Output the (x, y) coordinate of the center of the cell containing the given text.  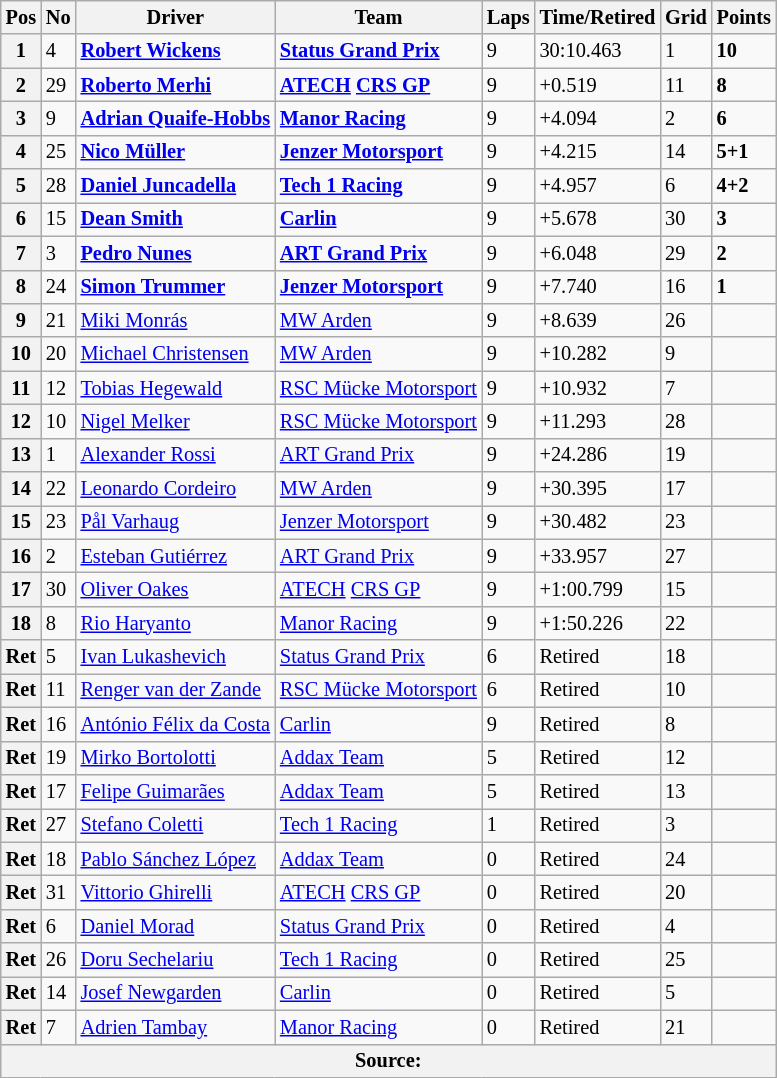
Simon Trummer (176, 287)
Tobias Hegewald (176, 388)
4+2 (744, 186)
31 (58, 892)
+1:00.799 (598, 589)
Ivan Lukashevich (176, 657)
Points (744, 17)
+1:50.226 (598, 623)
Roberto Merhi (176, 85)
Laps (508, 17)
No (58, 17)
Nico Müller (176, 152)
Nigel Melker (176, 421)
Pål Varhaug (176, 522)
+8.639 (598, 320)
+10.282 (598, 354)
+7.740 (598, 287)
Dean Smith (176, 219)
Renger van der Zande (176, 690)
Adrian Quaife-Hobbs (176, 118)
Daniel Juncadella (176, 186)
Pedro Nunes (176, 253)
Time/Retired (598, 17)
+0.519 (598, 85)
Pablo Sánchez López (176, 859)
Oliver Oakes (176, 589)
Adrien Tambay (176, 1027)
Pos (21, 17)
+4.957 (598, 186)
+24.286 (598, 455)
+11.293 (598, 421)
Felipe Guimarães (176, 791)
+4.215 (598, 152)
5+1 (744, 152)
Source: (388, 1061)
Mirko Bortolotti (176, 758)
Stefano Coletti (176, 825)
+33.957 (598, 556)
+10.932 (598, 388)
Team (378, 17)
Michael Christensen (176, 354)
+5.678 (598, 219)
+4.094 (598, 118)
Daniel Morad (176, 926)
+30.482 (598, 522)
30:10.463 (598, 51)
Alexander Rossi (176, 455)
Rio Haryanto (176, 623)
Josef Newgarden (176, 993)
Esteban Gutiérrez (176, 556)
Robert Wickens (176, 51)
Leonardo Cordeiro (176, 489)
+6.048 (598, 253)
António Félix da Costa (176, 724)
Driver (176, 17)
+30.395 (598, 489)
Vittorio Ghirelli (176, 892)
Doru Sechelariu (176, 960)
Grid (686, 17)
Miki Monrás (176, 320)
